Scan for the cell matching the given text and deliver its (x, y) coordinate at center. 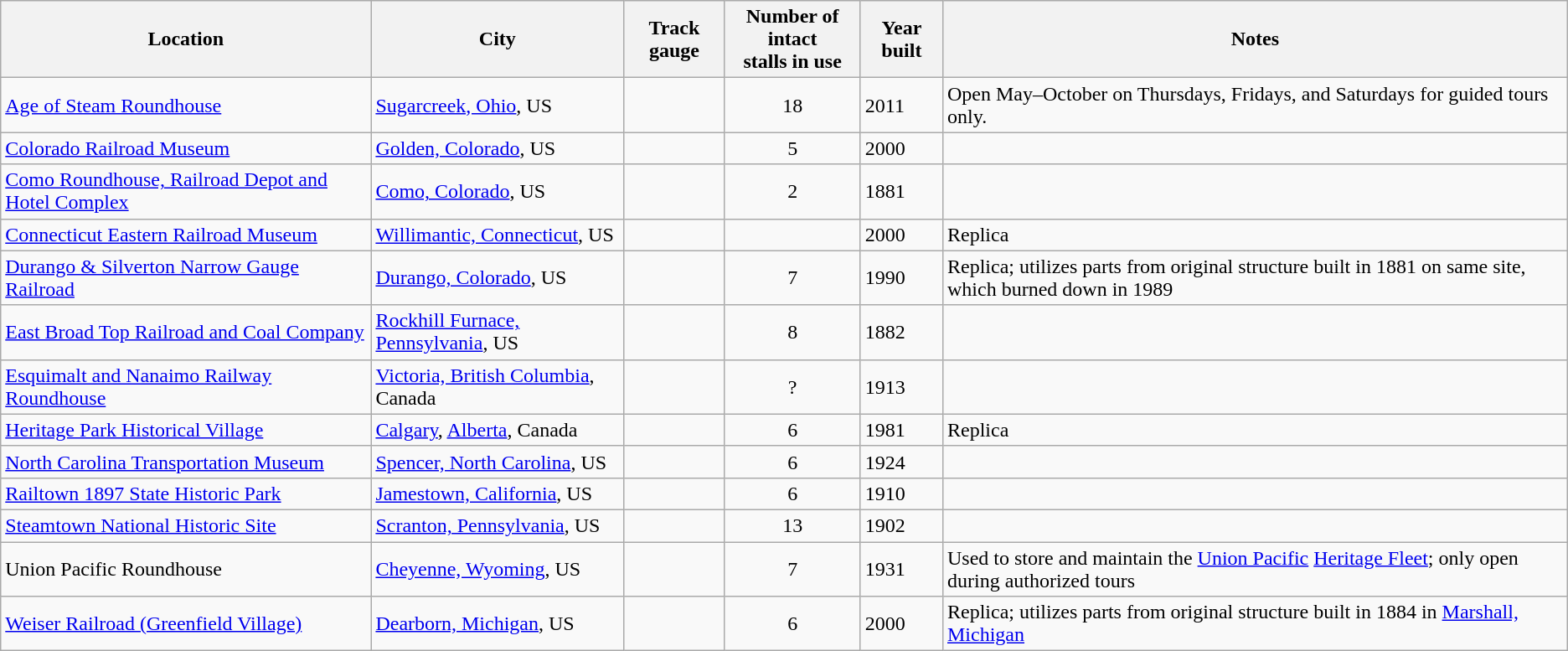
Calgary, Alberta, Canada (498, 430)
Como, Colorado, US (498, 191)
Track gauge (674, 39)
Age of Steam Roundhouse (186, 106)
Jamestown, California, US (498, 493)
Railtown 1897 State Historic Park (186, 493)
1931 (901, 568)
Open May–October on Thursdays, Fridays, and Saturdays for guided tours only. (1255, 106)
1913 (901, 387)
Sugarcreek, Ohio, US (498, 106)
Cheyenne, Wyoming, US (498, 568)
North Carolina Transportation Museum (186, 462)
Replica; utilizes parts from original structure built in 1884 in Marshall, Michigan (1255, 623)
Number of intactstalls in use (792, 39)
Durango, Colorado, US (498, 278)
Spencer, North Carolina, US (498, 462)
Weiser Railroad (Greenfield Village) (186, 623)
Steamtown National Historic Site (186, 525)
1924 (901, 462)
Como Roundhouse, Railroad Depot and Hotel Complex (186, 191)
Used to store and maintain the Union Pacific Heritage Fleet; only open during authorized tours (1255, 568)
Esquimalt and Nanaimo Railway Roundhouse (186, 387)
Durango & Silverton Narrow Gauge Railroad (186, 278)
Notes (1255, 39)
2011 (901, 106)
Location (186, 39)
8 (792, 332)
Golden, Colorado, US (498, 148)
Colorado Railroad Museum (186, 148)
Connecticut Eastern Railroad Museum (186, 235)
East Broad Top Railroad and Coal Company (186, 332)
1882 (901, 332)
Victoria, British Columbia, Canada (498, 387)
1902 (901, 525)
1981 (901, 430)
? (792, 387)
Dearborn, Michigan, US (498, 623)
5 (792, 148)
13 (792, 525)
Scranton, Pennsylvania, US (498, 525)
18 (792, 106)
2 (792, 191)
Rockhill Furnace, Pennsylvania, US (498, 332)
1881 (901, 191)
Willimantic, Connecticut, US (498, 235)
Heritage Park Historical Village (186, 430)
1990 (901, 278)
1910 (901, 493)
Replica; utilizes parts from original structure built in 1881 on same site, which burned down in 1989 (1255, 278)
City (498, 39)
Year built (901, 39)
Union Pacific Roundhouse (186, 568)
